Detect which cell encompasses the target text, then output its [X, Y] center coordinate. 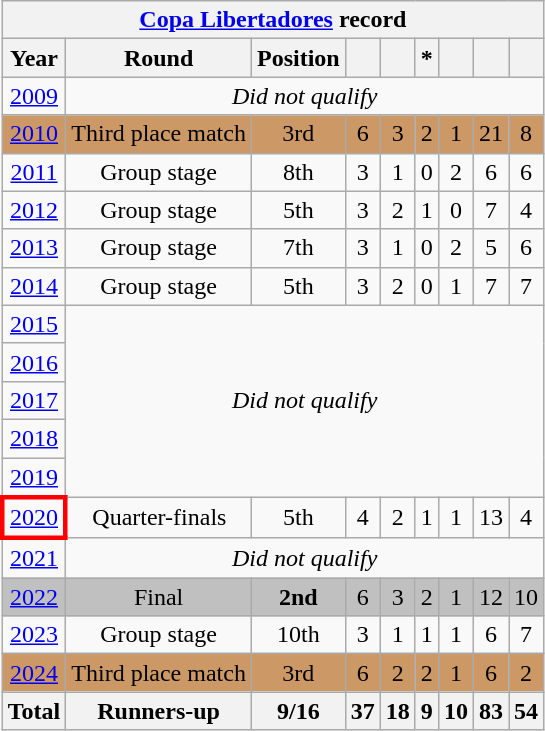
2016 [34, 362]
Position [298, 58]
Total [34, 711]
8 [526, 134]
2024 [34, 673]
2013 [34, 248]
2020 [34, 518]
Runners-up [159, 711]
* [426, 58]
Year [34, 58]
54 [526, 711]
2015 [34, 324]
2019 [34, 478]
2012 [34, 210]
2014 [34, 286]
2017 [34, 400]
2023 [34, 635]
2021 [34, 558]
2011 [34, 172]
9/16 [298, 711]
10th [298, 635]
Final [159, 597]
2010 [34, 134]
83 [490, 711]
5 [490, 248]
Copa Libertadores record [272, 20]
12 [490, 597]
2022 [34, 597]
Round [159, 58]
2018 [34, 438]
18 [398, 711]
2009 [34, 96]
Quarter-finals [159, 518]
7th [298, 248]
2nd [298, 597]
37 [362, 711]
9 [426, 711]
13 [490, 518]
21 [490, 134]
8th [298, 172]
